Search for the cell housing the specified text and yield its [X, Y] center coordinate. 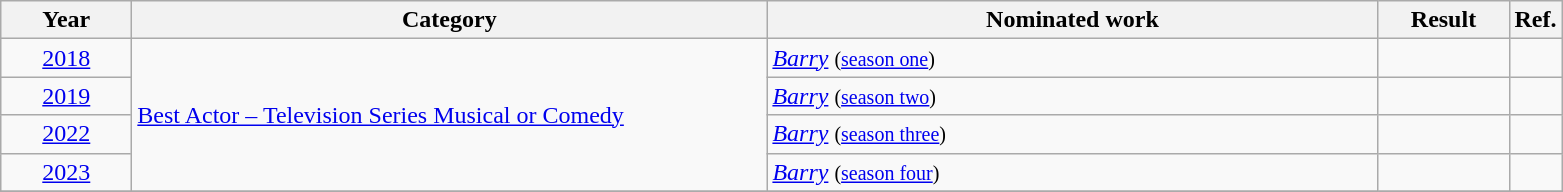
2018 [66, 58]
Result [1444, 20]
2023 [66, 172]
2019 [66, 96]
Best Actor – Television Series Musical or Comedy [450, 115]
Barry (season three) [1072, 134]
2022 [66, 134]
Year [66, 20]
Nominated work [1072, 20]
Barry (season one) [1072, 58]
Barry (season two) [1072, 96]
Category [450, 20]
Barry (season four) [1072, 172]
Ref. [1536, 20]
